Find where the given text appears and provide that cell's center as (X, Y) coordinate. 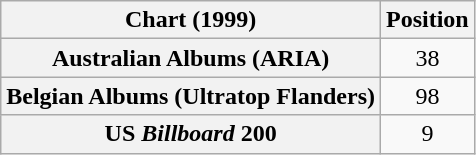
Chart (1999) (191, 20)
Position (428, 20)
US Billboard 200 (191, 134)
Australian Albums (ARIA) (191, 58)
38 (428, 58)
9 (428, 134)
98 (428, 96)
Belgian Albums (Ultratop Flanders) (191, 96)
